Determine the (x, y) coordinate at the center of the cell enclosing the given text.  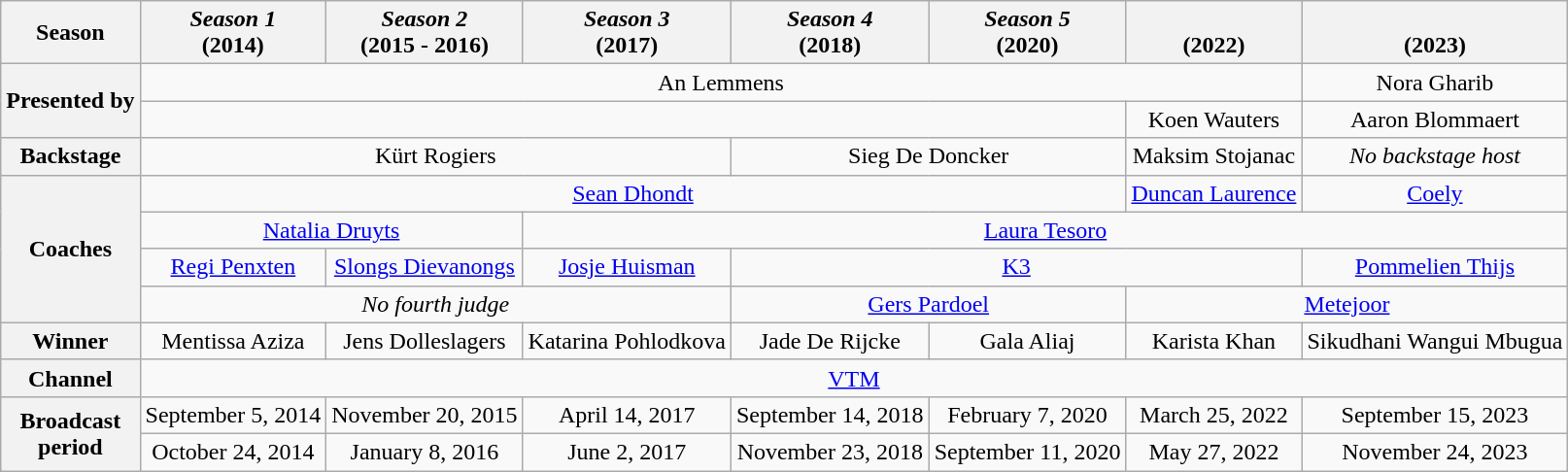
Regi Penxten (233, 267)
Maksim Stojanac (1214, 156)
Koen Wauters (1214, 119)
Sean Dhondt (633, 193)
Slongs Dievanongs (425, 267)
June 2, 2017 (627, 452)
April 14, 2017 (627, 415)
Season 4(2018) (830, 33)
Season 5(2020) (1028, 33)
February 7, 2020 (1028, 415)
VTM (854, 378)
October 24, 2014 (233, 452)
Season 2(2015 - 2016) (425, 33)
No fourth judge (435, 304)
Sieg De Doncker (928, 156)
Aaron Blommaert (1435, 119)
Winner (70, 341)
Backstage (70, 156)
Season 3(2017) (627, 33)
Presented by (70, 101)
Gala Aliaj (1028, 341)
Metejoor (1346, 304)
No backstage host (1435, 156)
Kürt Rogiers (435, 156)
Duncan Laurence (1214, 193)
November 20, 2015 (425, 415)
(2022) (1214, 33)
November 24, 2023 (1435, 452)
Sikudhani Wangui Mbugua (1435, 341)
(2023) (1435, 33)
Gers Pardoel (928, 304)
November 23, 2018 (830, 452)
Coely (1435, 193)
May 27, 2022 (1214, 452)
Jade De Rijcke (830, 341)
January 8, 2016 (425, 452)
Coaches (70, 249)
Pommelien Thijs (1435, 267)
Karista Khan (1214, 341)
Season 1(2014) (233, 33)
September 14, 2018 (830, 415)
K3 (1016, 267)
Season (70, 33)
September 5, 2014 (233, 415)
Laura Tesoro (1045, 230)
March 25, 2022 (1214, 415)
Natalia Druyts (331, 230)
Mentissa Aziza (233, 341)
Broadcastperiod (70, 433)
Jens Dolleslagers (425, 341)
Josje Huisman (627, 267)
Channel (70, 378)
Nora Gharib (1435, 83)
September 11, 2020 (1028, 452)
Katarina Pohlodkova (627, 341)
September 15, 2023 (1435, 415)
An Lemmens (721, 83)
